Output the [X, Y] coordinate of the center of the cell containing the given text.  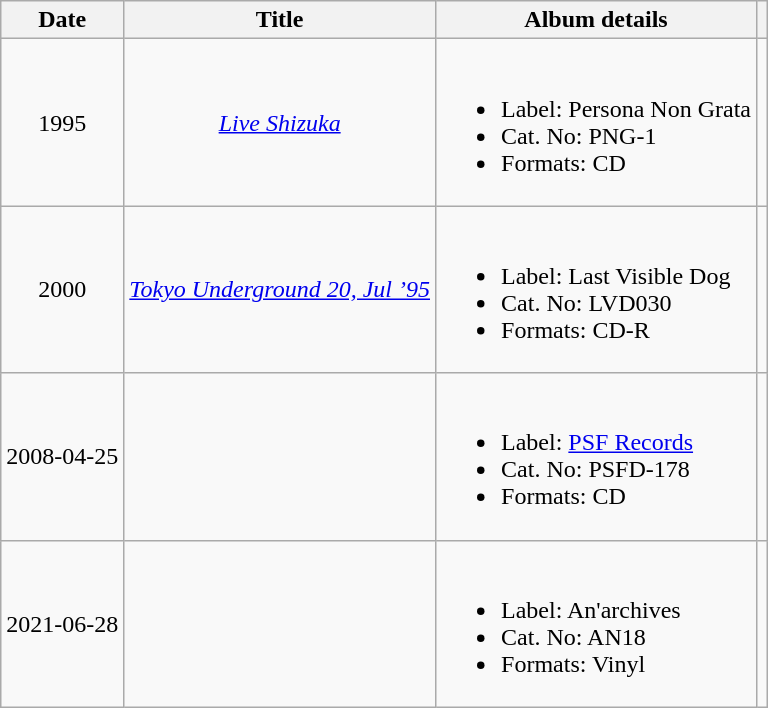
Date [62, 20]
Album details [596, 20]
Label: Persona Non GrataCat. No: PNG-1Formats: CD [596, 122]
2021-06-28 [62, 624]
Label: An'archivesCat. No: AN18Formats: Vinyl [596, 624]
Label: Last Visible DogCat. No: LVD030Formats: CD-R [596, 290]
Title [280, 20]
Live Shizuka [280, 122]
Label: PSF RecordsCat. No: PSFD-178Formats: CD [596, 456]
2008-04-25 [62, 456]
2000 [62, 290]
1995 [62, 122]
Tokyo Underground 20, Jul ’95 [280, 290]
